From the cell containing the given text, extract its center point as (X, Y) coordinate. 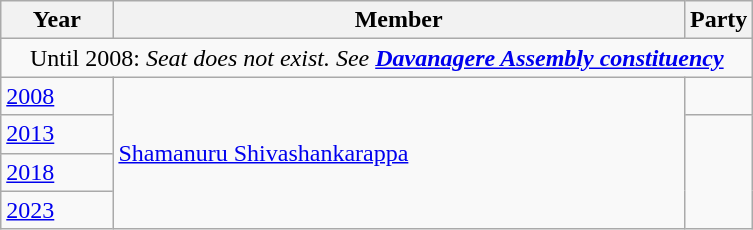
2008 (57, 96)
2018 (57, 172)
Year (57, 20)
Party (718, 20)
Member (399, 20)
2023 (57, 210)
2013 (57, 134)
Until 2008: Seat does not exist. See Davanagere Assembly constituency (377, 58)
Shamanuru Shivashankarappa (399, 153)
